Capture the cell that displays the provided text and extract its [x, y] central coordinate. 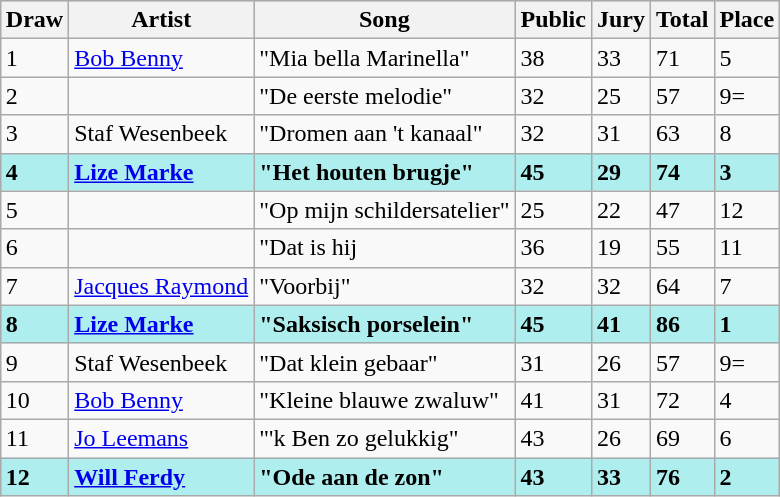
"Kleine blauwe zwaluw" [384, 400]
64 [682, 286]
"Op mijn schildersatelier" [384, 210]
"De eerste melodie" [384, 96]
76 [682, 477]
22 [620, 210]
69 [682, 438]
19 [620, 248]
Total [682, 20]
Artist [162, 20]
Draw [34, 20]
Public [553, 20]
"Dat is hij [384, 248]
29 [620, 172]
36 [553, 248]
10 [34, 400]
Place [747, 20]
55 [682, 248]
Will Ferdy [162, 477]
74 [682, 172]
"Dat klein gebaar" [384, 362]
"Voorbij" [384, 286]
"Ode aan de zon" [384, 477]
86 [682, 324]
71 [682, 58]
"Het houten brugje" [384, 172]
Jacques Raymond [162, 286]
"'k Ben zo gelukkig" [384, 438]
Song [384, 20]
"Saksisch porselein" [384, 324]
Jo Leemans [162, 438]
47 [682, 210]
63 [682, 134]
Jury [620, 20]
"Dromen aan 't kanaal" [384, 134]
38 [553, 58]
72 [682, 400]
9 [34, 362]
"Mia bella Marinella" [384, 58]
